Output the [x, y] coordinate of the center of the cell containing the given text.  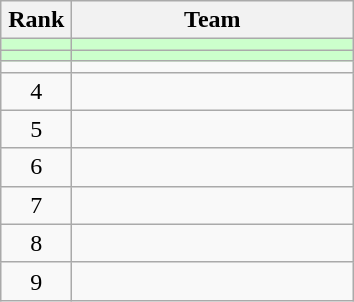
Rank [36, 20]
4 [36, 91]
9 [36, 281]
8 [36, 243]
7 [36, 205]
6 [36, 167]
5 [36, 129]
Team [212, 20]
